For the text-containing cell, return its midpoint in (X, Y) coordinate format. 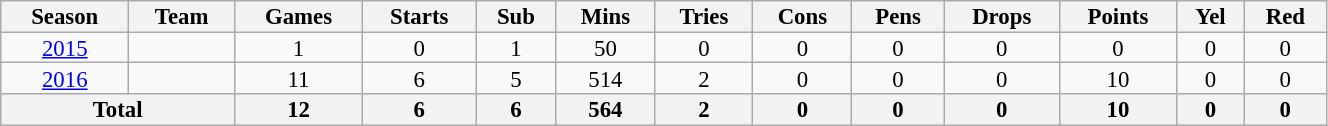
514 (606, 78)
Red (1285, 16)
Pens (898, 16)
Yel (1211, 16)
Team (182, 16)
Games (299, 16)
2016 (65, 78)
Season (65, 16)
564 (606, 110)
12 (299, 110)
50 (606, 48)
Total (118, 110)
2015 (65, 48)
Starts (420, 16)
11 (299, 78)
Tries (704, 16)
Drops (1002, 16)
Cons (802, 16)
Sub (516, 16)
Mins (606, 16)
5 (516, 78)
Points (1118, 16)
